Determine the (X, Y) coordinate at the center of the cell enclosing the given text.  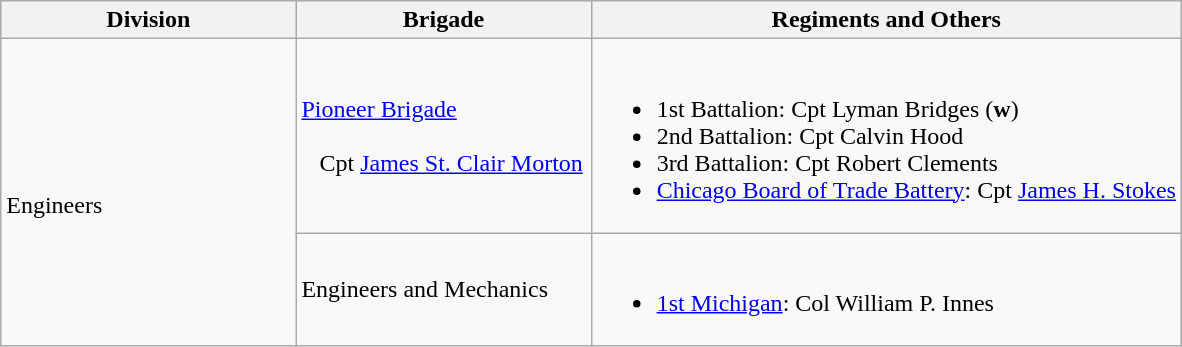
Engineers and Mechanics (444, 290)
Division (148, 20)
Engineers (148, 192)
Pioneer Brigade Cpt James St. Clair Morton (444, 136)
Brigade (444, 20)
Regiments and Others (886, 20)
1st Michigan: Col William P. Innes (886, 290)
